Capture the cell that displays the provided text and extract its [x, y] central coordinate. 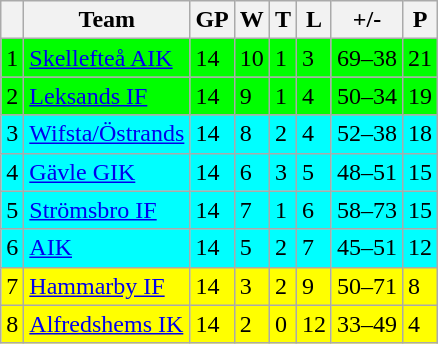
19 [420, 96]
Leksands IF [107, 96]
Skellefteå AIK [107, 58]
45–51 [366, 248]
58–73 [366, 210]
33–49 [366, 324]
69–38 [366, 58]
48–51 [366, 172]
T [282, 20]
P [420, 20]
L [314, 20]
50–34 [366, 96]
Gävle GIK [107, 172]
0 [282, 324]
10 [252, 58]
21 [420, 58]
Team [107, 20]
52–38 [366, 134]
18 [420, 134]
Alfredshems IK [107, 324]
+/- [366, 20]
W [252, 20]
50–71 [366, 286]
Wifsta/Östrands [107, 134]
GP [212, 20]
AIK [107, 248]
Strömsbro IF [107, 210]
Hammarby IF [107, 286]
